Identify which cell holds the provided text, then report its (x, y) central coordinate. 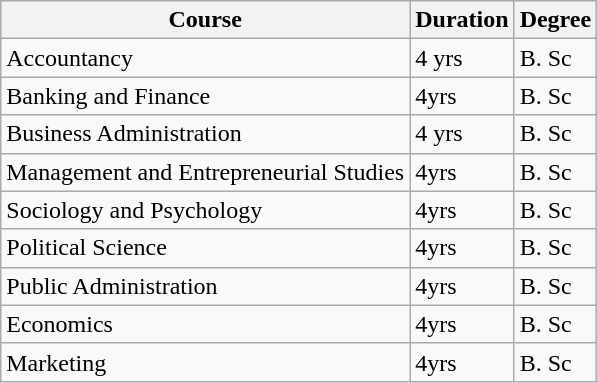
Duration (462, 20)
Sociology and Psychology (206, 210)
Course (206, 20)
Political Science (206, 248)
Management and Entrepreneurial Studies (206, 172)
Marketing (206, 362)
Degree (556, 20)
Economics (206, 324)
Business Administration (206, 134)
Accountancy (206, 58)
Public Administration (206, 286)
Banking and Finance (206, 96)
